Capture the cell that displays the provided text and extract its [x, y] central coordinate. 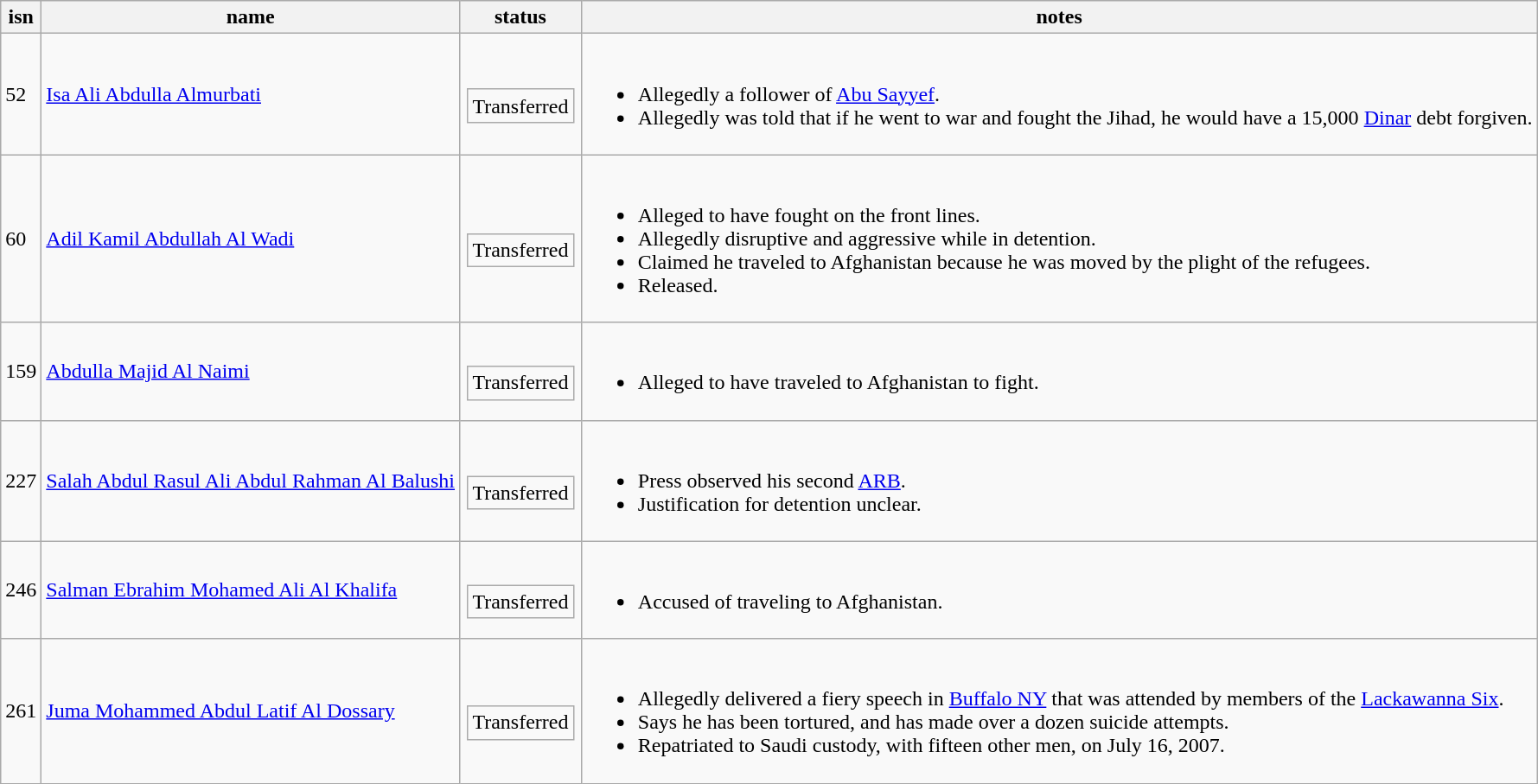
261 [21, 711]
Alleged to have traveled to Afghanistan to fight. [1059, 372]
Salah Abdul Rasul Ali Abdul Rahman Al Balushi [251, 481]
60 [21, 239]
Isa Ali Abdulla Almurbati [251, 94]
52 [21, 94]
Accused of traveling to Afghanistan. [1059, 590]
Adil Kamil Abdullah Al Wadi [251, 239]
Juma Mohammed Abdul Latif Al Dossary [251, 711]
name [251, 17]
Allegedly a follower of Abu Sayyef.Allegedly was told that if he went to war and fought the Jihad, he would have a 15,000 Dinar debt forgiven. [1059, 94]
isn [21, 17]
Salman Ebrahim Mohamed Ali Al Khalifa [251, 590]
Press observed his second ARB.Justification for detention unclear. [1059, 481]
status [520, 17]
Abdulla Majid Al Naimi [251, 372]
159 [21, 372]
246 [21, 590]
227 [21, 481]
notes [1059, 17]
